From the cell containing the given text, extract its center point as [x, y] coordinate. 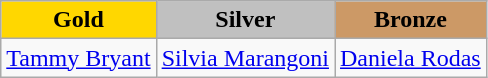
Silvia Marangoni [245, 58]
Daniela Rodas [410, 58]
Silver [245, 20]
Gold [78, 20]
Bronze [410, 20]
Tammy Bryant [78, 58]
